Find where the given text appears and provide that cell's center as (X, Y) coordinate. 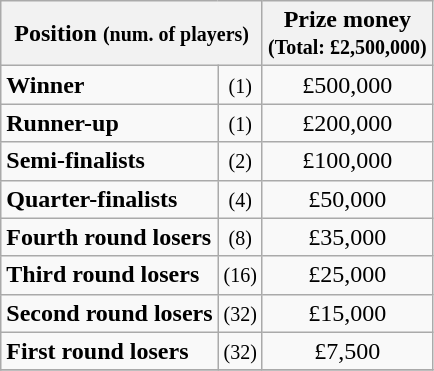
£100,000 (347, 161)
Position (num. of players) (132, 34)
Winner (110, 85)
£25,000 (347, 275)
(4) (240, 199)
Quarter-finalists (110, 199)
Fourth round losers (110, 237)
Runner-up (110, 123)
Prize money(Total: £2,500,000) (347, 34)
£7,500 (347, 351)
Second round losers (110, 313)
£500,000 (347, 85)
Third round losers (110, 275)
£200,000 (347, 123)
First round losers (110, 351)
(2) (240, 161)
(8) (240, 237)
£15,000 (347, 313)
Semi-finalists (110, 161)
(16) (240, 275)
£35,000 (347, 237)
£50,000 (347, 199)
